Identify which cell holds the provided text, then report its (x, y) central coordinate. 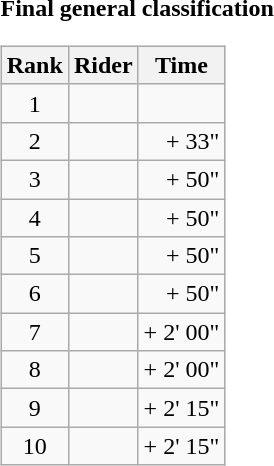
9 (34, 408)
6 (34, 294)
Rank (34, 65)
3 (34, 179)
10 (34, 446)
7 (34, 332)
1 (34, 103)
5 (34, 256)
8 (34, 370)
Time (182, 65)
Rider (103, 65)
2 (34, 141)
+ 33" (182, 141)
4 (34, 217)
